Scan for the cell matching the given text and deliver its (X, Y) coordinate at center. 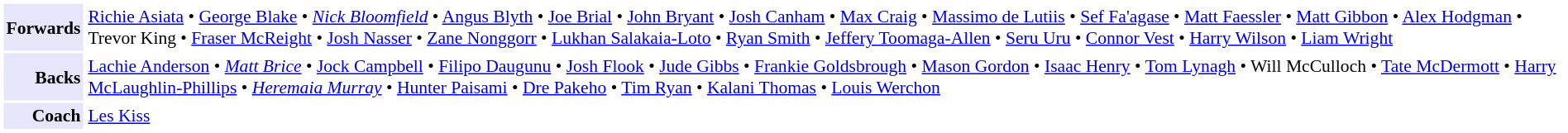
Les Kiss (825, 116)
Forwards (43, 26)
Backs (43, 76)
Coach (43, 116)
